Extract the (X, Y) coordinate from the center of the cell holding the provided text.  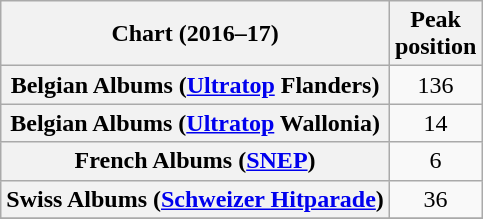
Belgian Albums (Ultratop Wallonia) (196, 123)
Chart (2016–17) (196, 34)
14 (435, 123)
36 (435, 199)
French Albums (SNEP) (196, 161)
Swiss Albums (Schweizer Hitparade) (196, 199)
Belgian Albums (Ultratop Flanders) (196, 85)
136 (435, 85)
6 (435, 161)
Peakposition (435, 34)
